Find where the given text appears and provide that cell's center as [x, y] coordinate. 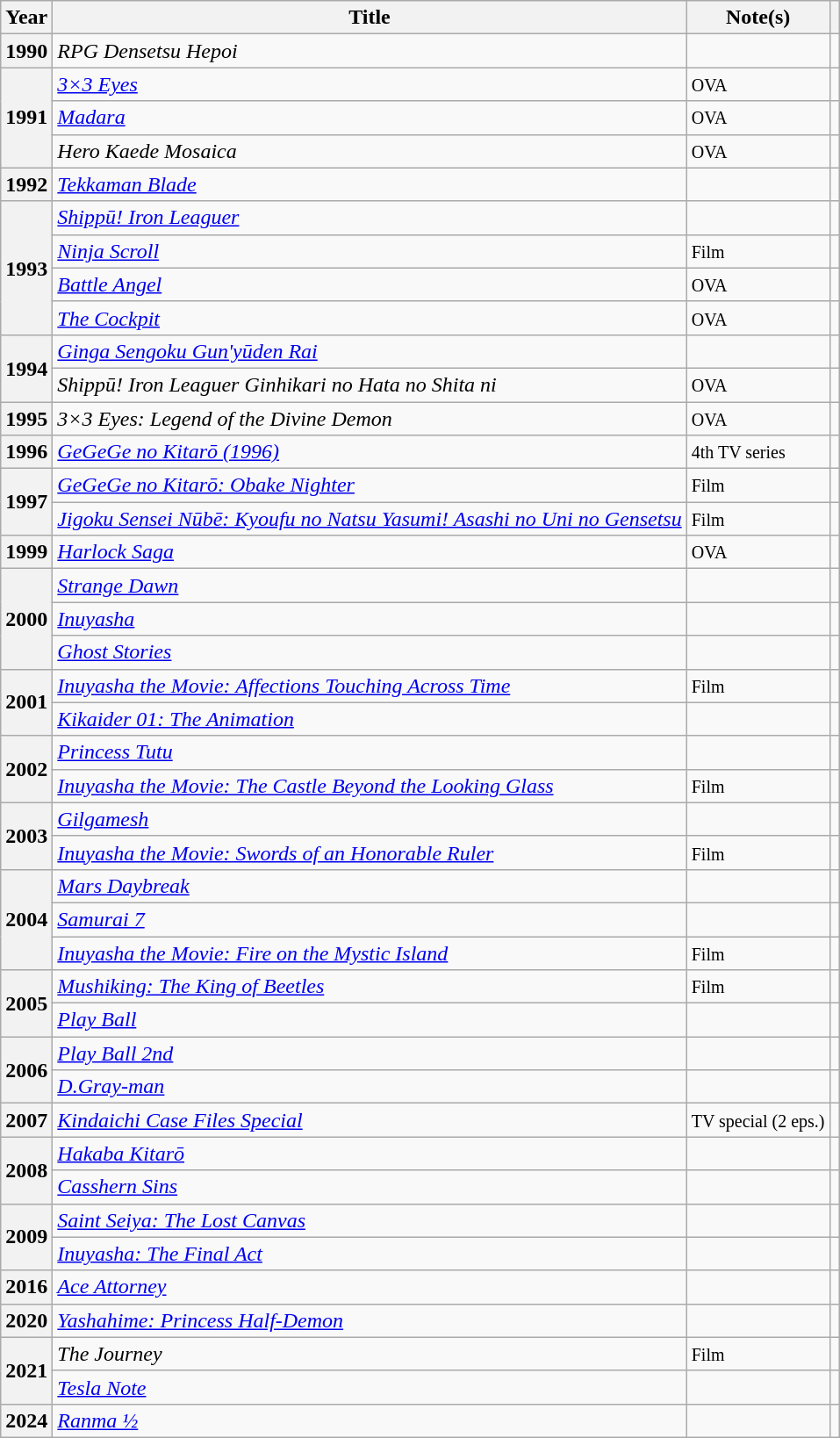
Hakaba Kitarō [370, 1154]
Inuyasha: The Final Act [370, 1254]
2009 [26, 1237]
Mars Daybreak [370, 886]
Mushiking: The King of Beetles [370, 987]
Inuyasha the Movie: Affections Touching Across Time [370, 686]
2008 [26, 1170]
Note(s) [758, 18]
Ace Attorney [370, 1287]
2004 [26, 919]
2020 [26, 1320]
2003 [26, 836]
Harlock Saga [370, 552]
1995 [26, 419]
Inuyasha the Movie: The Castle Beyond the Looking Glass [370, 786]
2007 [26, 1120]
Samurai 7 [370, 919]
Princess Tutu [370, 752]
Hero Kaede Mosaica [370, 151]
D.Gray-man [370, 1087]
Tesla Note [370, 1387]
2005 [26, 1003]
Jigoku Sensei Nūbē: Kyoufu no Natsu Yasumi! Asashi no Uni no Gensetsu [370, 519]
Casshern Sins [370, 1187]
3×3 Eyes: Legend of the Divine Demon [370, 419]
Shippū! Iron Leaguer Ginhikari no Hata no Shita ni [370, 385]
Yashahime: Princess Half-Demon [370, 1320]
2021 [26, 1370]
Ninja Scroll [370, 251]
3×3 Eyes [370, 84]
Inuyasha the Movie: Fire on the Mystic Island [370, 953]
Shippū! Iron Leaguer [370, 218]
1991 [26, 118]
2016 [26, 1287]
Kindaichi Case Files Special [370, 1120]
Kikaider 01: The Animation [370, 719]
Inuyasha [370, 619]
GeGeGe no Kitarō (1996) [370, 452]
4th TV series [758, 452]
Title [370, 18]
2000 [26, 619]
Saint Seiya: The Lost Canvas [370, 1220]
Ranma ½ [370, 1420]
2002 [26, 769]
Ginga Sengoku Gun'yūden Rai [370, 351]
Battle Angel [370, 284]
1997 [26, 502]
Strange Dawn [370, 586]
1992 [26, 184]
GeGeGe no Kitarō: Obake Nighter [370, 485]
1994 [26, 368]
2006 [26, 1070]
The Cockpit [370, 318]
Inuyasha the Movie: Swords of an Honorable Ruler [370, 852]
1993 [26, 268]
1990 [26, 51]
Year [26, 18]
Madara [370, 118]
TV special (2 eps.) [758, 1120]
Gilgamesh [370, 819]
Ghost Stories [370, 652]
Play Ball 2nd [370, 1053]
Play Ball [370, 1020]
1996 [26, 452]
RPG Densetsu Hepoi [370, 51]
2001 [26, 702]
The Journey [370, 1354]
2024 [26, 1420]
1999 [26, 552]
Tekkaman Blade [370, 184]
